Pinpoint the cell where the given text exists, returning its (x, y) midpoint coordinate. 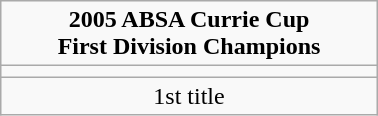
2005 ABSA Currie Cup First Division Champions (189, 34)
1st title (189, 96)
